Return the [x, y] coordinate for the center point of the cell that contains the specified text.  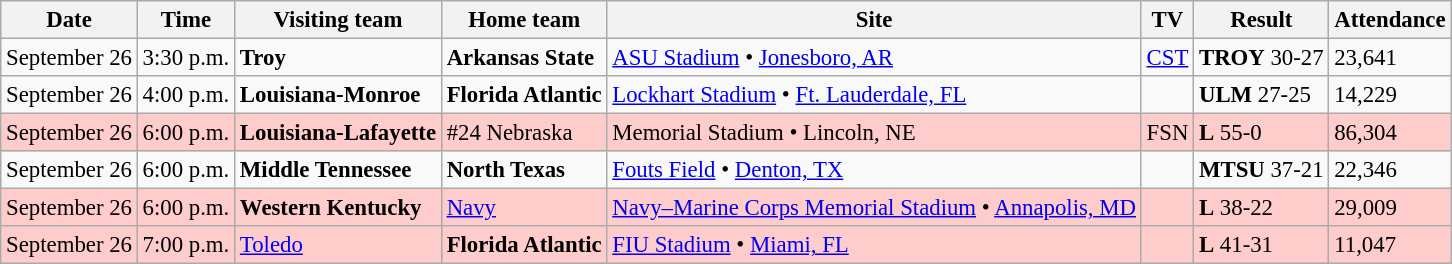
TROY 30-27 [1262, 58]
86,304 [1390, 133]
L 41-31 [1262, 245]
Louisiana-Monroe [338, 95]
CST [1167, 58]
Time [186, 20]
Western Kentucky [338, 208]
Louisiana-Lafayette [338, 133]
29,009 [1390, 208]
Attendance [1390, 20]
ASU Stadium • Jonesboro, AR [874, 58]
4:00 p.m. [186, 95]
Result [1262, 20]
Memorial Stadium • Lincoln, NE [874, 133]
L 38-22 [1262, 208]
Home team [524, 20]
Visiting team [338, 20]
L 55-0 [1262, 133]
Lockhart Stadium • Ft. Lauderdale, FL [874, 95]
North Texas [524, 170]
Fouts Field • Denton, TX [874, 170]
Navy [524, 208]
Navy–Marine Corps Memorial Stadium • Annapolis, MD [874, 208]
Site [874, 20]
Arkansas State [524, 58]
11,047 [1390, 245]
22,346 [1390, 170]
FSN [1167, 133]
TV [1167, 20]
MTSU 37-21 [1262, 170]
23,641 [1390, 58]
Toledo [338, 245]
FIU Stadium • Miami, FL [874, 245]
ULM 27-25 [1262, 95]
14,229 [1390, 95]
Middle Tennessee [338, 170]
3:30 p.m. [186, 58]
Troy [338, 58]
Date [69, 20]
#24 Nebraska [524, 133]
7:00 p.m. [186, 245]
